Locate the cell with the specified text and output its (X, Y) center coordinate. 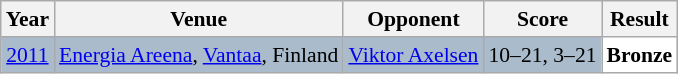
Viktor Axelsen (413, 55)
Energia Areena, Vantaa, Finland (198, 55)
Score (542, 19)
Venue (198, 19)
2011 (28, 55)
Result (640, 19)
10–21, 3–21 (542, 55)
Bronze (640, 55)
Year (28, 19)
Opponent (413, 19)
